For the text-containing cell, return its midpoint in (x, y) coordinate format. 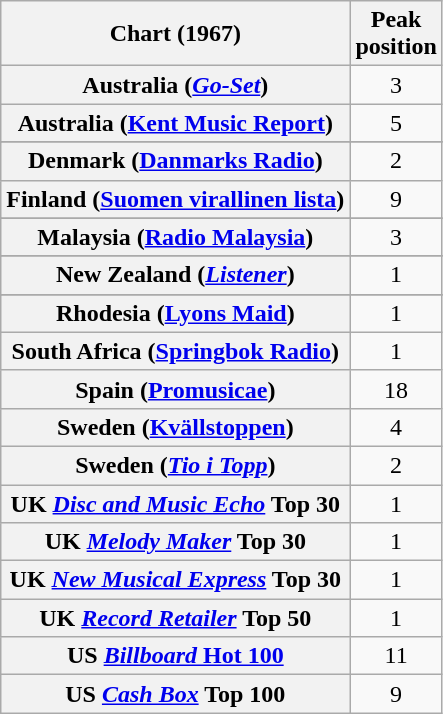
Finland (Suomen virallinen lista) (176, 199)
Denmark (Danmarks Radio) (176, 161)
11 (396, 656)
Australia (Kent Music Report) (176, 123)
5 (396, 123)
Malaysia (Radio Malaysia) (176, 237)
Australia (Go-Set) (176, 85)
UK Disc and Music Echo Top 30 (176, 503)
Chart (1967) (176, 34)
Sweden (Kvällstoppen) (176, 427)
New Zealand (Listener) (176, 275)
South Africa (Springbok Radio) (176, 351)
UK New Musical Express Top 30 (176, 580)
Spain (Promusicae) (176, 389)
4 (396, 427)
Rhodesia (Lyons Maid) (176, 313)
18 (396, 389)
UK Melody Maker Top 30 (176, 542)
Sweden (Tio i Topp) (176, 465)
UK Record Retailer Top 50 (176, 618)
Peakposition (396, 34)
US Cash Box Top 100 (176, 694)
US Billboard Hot 100 (176, 656)
